For the text-containing cell, return its midpoint in [X, Y] coordinate format. 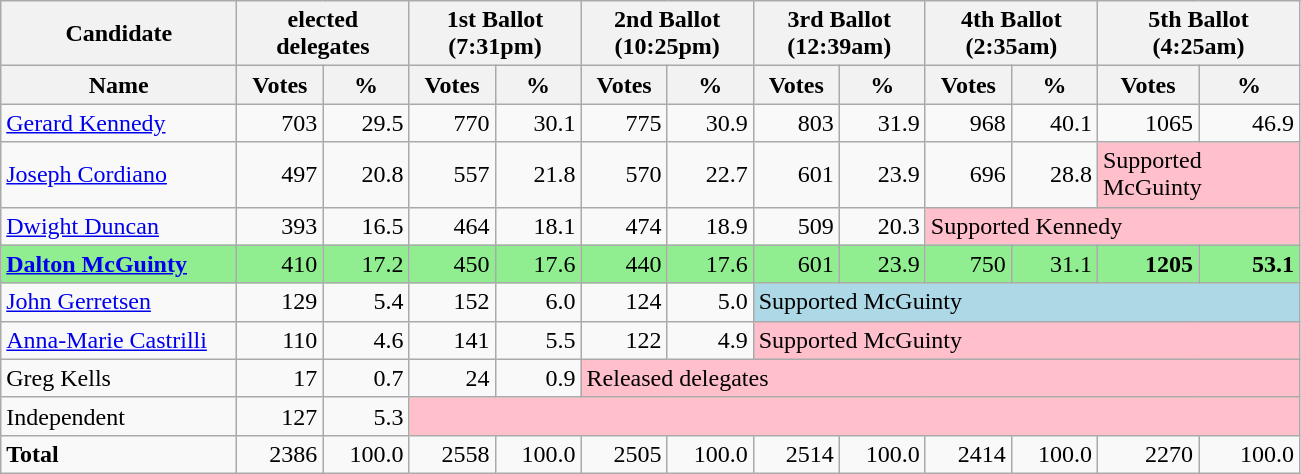
John Gerretsen [119, 302]
40.1 [1054, 123]
53.1 [1248, 264]
17 [280, 378]
440 [624, 264]
2nd Ballot(10:25pm) [667, 34]
24 [452, 378]
18.1 [538, 226]
6.0 [538, 302]
2505 [624, 454]
124 [624, 302]
1st Ballot(7:31pm) [495, 34]
410 [280, 264]
696 [968, 174]
Greg Kells [119, 378]
0.9 [538, 378]
141 [452, 340]
46.9 [1248, 123]
5.3 [366, 416]
Dwight Duncan [119, 226]
968 [968, 123]
0.7 [366, 378]
4th Ballot(2:35am) [1011, 34]
4.9 [710, 340]
127 [280, 416]
464 [452, 226]
393 [280, 226]
20.3 [882, 226]
Name [119, 85]
775 [624, 123]
5.4 [366, 302]
509 [796, 226]
31.9 [882, 123]
803 [796, 123]
4.6 [366, 340]
21.8 [538, 174]
5.5 [538, 340]
1205 [1148, 264]
2386 [280, 454]
Gerard Kennedy [119, 123]
Candidate [119, 34]
1065 [1148, 123]
129 [280, 302]
2414 [968, 454]
2514 [796, 454]
31.1 [1054, 264]
450 [452, 264]
22.7 [710, 174]
Dalton McGuinty [119, 264]
570 [624, 174]
2270 [1148, 454]
elected delegates [323, 34]
Total [119, 454]
16.5 [366, 226]
2558 [452, 454]
110 [280, 340]
30.1 [538, 123]
Supported Kennedy [1112, 226]
30.9 [710, 123]
28.8 [1054, 174]
5th Ballot(4:25am) [1198, 34]
3rd Ballot(12:39am) [839, 34]
703 [280, 123]
152 [452, 302]
29.5 [366, 123]
17.2 [366, 264]
Joseph Cordiano [119, 174]
Independent [119, 416]
20.8 [366, 174]
770 [452, 123]
557 [452, 174]
18.9 [710, 226]
750 [968, 264]
5.0 [710, 302]
474 [624, 226]
Released delegates [940, 378]
Anna-Marie Castrilli [119, 340]
122 [624, 340]
497 [280, 174]
